Determine the [X, Y] coordinate at the center of the cell enclosing the given text.  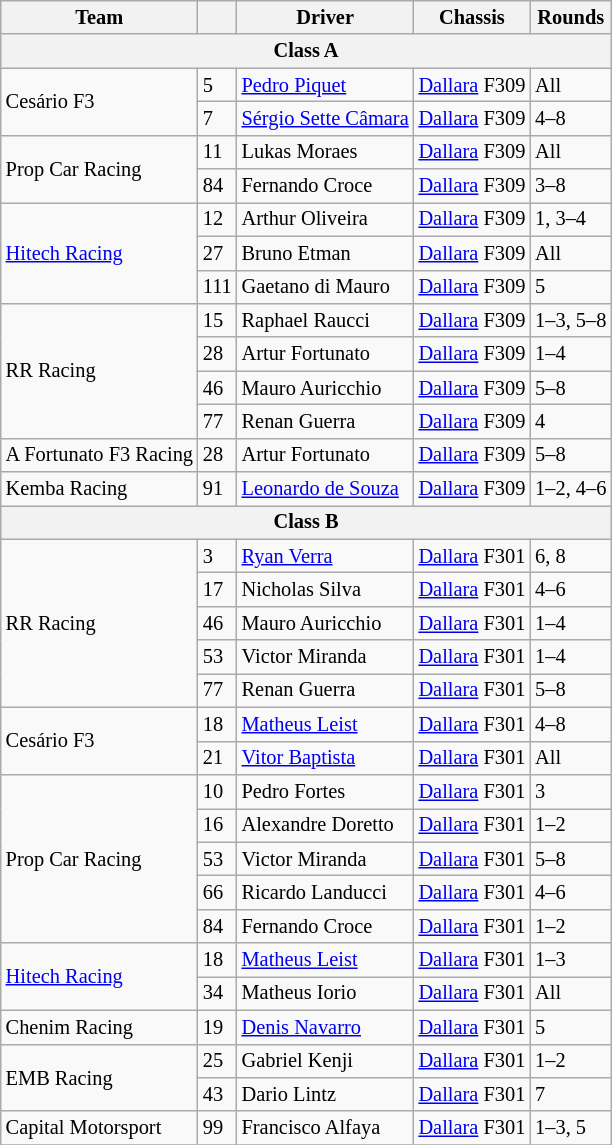
Pedro Piquet [326, 85]
3–8 [570, 186]
Nicholas Silva [326, 589]
111 [218, 287]
1–2, 4–6 [570, 489]
Capital Motorsport [100, 1128]
Bruno Etman [326, 253]
Driver [326, 17]
12 [218, 219]
66 [218, 892]
Lukas Moraes [326, 152]
21 [218, 758]
11 [218, 152]
17 [218, 589]
Sérgio Sette Câmara [326, 118]
Class A [306, 51]
4 [570, 421]
Chassis [472, 17]
EMB Racing [100, 1078]
Gaetano di Mauro [326, 287]
Francisco Alfaya [326, 1128]
Vitor Baptista [326, 758]
34 [218, 993]
16 [218, 825]
A Fortunato F3 Racing [100, 455]
Kemba Racing [100, 489]
1–3, 5–8 [570, 320]
6, 8 [570, 556]
Leonardo de Souza [326, 489]
Rounds [570, 17]
91 [218, 489]
Ricardo Landucci [326, 892]
19 [218, 1027]
Arthur Oliveira [326, 219]
Pedro Fortes [326, 791]
1, 3–4 [570, 219]
1–3, 5 [570, 1128]
43 [218, 1094]
Class B [306, 522]
Matheus Iorio [326, 993]
15 [218, 320]
27 [218, 253]
10 [218, 791]
Chenim Racing [100, 1027]
Gabriel Kenji [326, 1061]
Raphael Raucci [326, 320]
Denis Navarro [326, 1027]
1–3 [570, 960]
99 [218, 1128]
Team [100, 17]
Ryan Verra [326, 556]
Dario Lintz [326, 1094]
25 [218, 1061]
Alexandre Doretto [326, 825]
